Determine the [X, Y] coordinate at the center of the cell enclosing the given text.  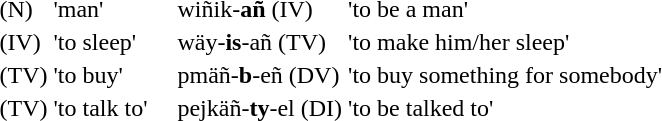
pmäñ-b-eñ (DV) [260, 75]
'to sleep' [100, 42]
wäy-is-añ (TV) [260, 42]
'to buy' [100, 75]
